Extract the (x, y) coordinate from the center of the cell holding the provided text.  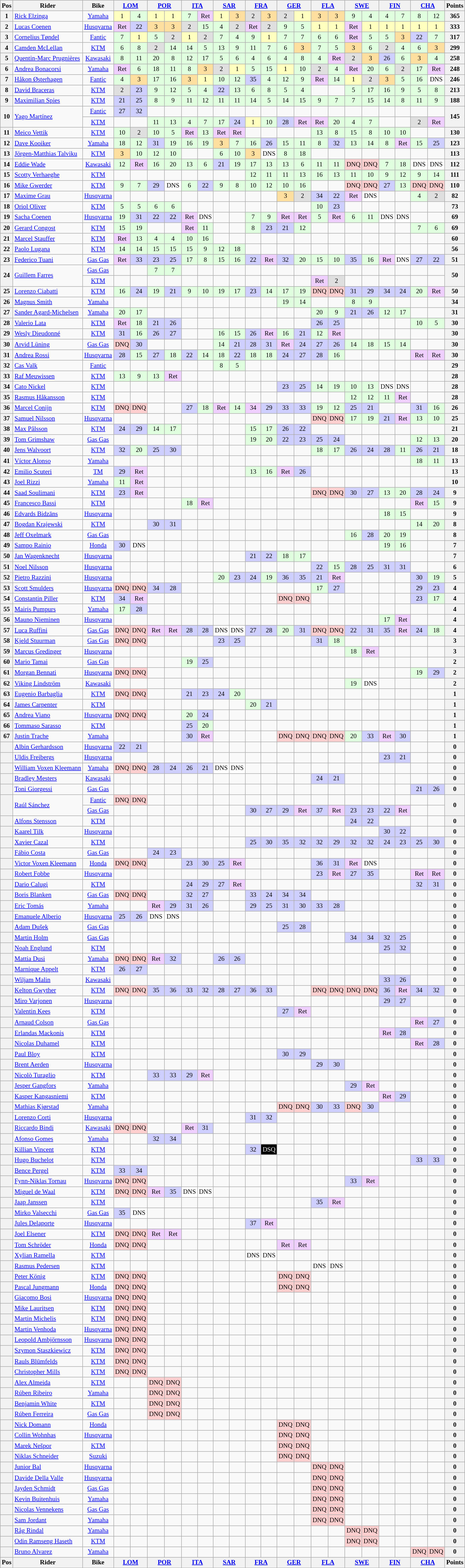
David Braceras (48, 90)
365 (455, 16)
Martin Michelis (48, 1319)
Martin Holm (48, 938)
213 (455, 90)
73 (455, 207)
45 (7, 503)
Yago Martínez (48, 116)
Dave Kooiker (48, 143)
Niklas Schneider (48, 1457)
William Voxen Kleemann (48, 768)
Riccardo Bindi (48, 1128)
Tom Grimshaw (48, 440)
Valentin Kees (48, 1012)
Suzuki (98, 1457)
Råg Rindal (48, 1531)
Uldis Freibergs (48, 758)
Lorenzo Ciabatti (48, 292)
65 (7, 715)
Lorenzo Corti (48, 1118)
Constantin Piller (48, 599)
Giacomo Bosi (48, 1298)
Oriol Oliver (48, 207)
317 (455, 37)
Quentin-Marc Prugnières (48, 59)
Tommaso Sarasso (48, 726)
Noel Nilsson (48, 567)
Cornelius Tøndel (48, 37)
Eugenio Barbaglia (48, 694)
Eric Tomás (48, 906)
Bruno Alvarez (48, 1552)
Leopold Ambjörnsson (48, 1340)
Miguel de Waal (48, 1192)
41 (7, 461)
Kevin Buitenhuis (48, 1499)
Viking Lindström (48, 684)
55 (7, 609)
Paul Bloy (48, 1054)
Martin Venhoda (48, 1330)
TM (98, 472)
248 (455, 69)
Morgan Bennati (48, 673)
Víctor Alonso (48, 461)
Mike Lauritsen (48, 1308)
Sander Agard-Michelsen (48, 313)
Miro Varjonen (48, 1001)
Alfons Stensson (48, 821)
Nicolas Vennekens (48, 1510)
Xylian Ramella (48, 1255)
58 (7, 641)
Andrea Rossi (48, 355)
64 (7, 705)
Xavier Cazal (48, 842)
Odin Ramseng Haseth (48, 1541)
111 (455, 175)
Bradley Mesters (48, 779)
38 (7, 429)
40 (7, 450)
Joel Elsener (48, 1234)
57 (7, 630)
Christopher Mills (48, 1372)
Bence Pergel (48, 1171)
Jaap Janssen (48, 1202)
Justin Trache (48, 736)
Albin Gerhardsson (48, 747)
48 (7, 535)
Kaarel Tilk (48, 832)
Marnique Appelt (48, 969)
Adam Dušek (48, 927)
Marcus Gredinger (48, 652)
52 (7, 577)
Nicolò Turaglio (48, 1075)
Jules Delaporte (48, 1224)
Jayden Schmidt (48, 1488)
Rasmus Håkansson (48, 397)
110 (455, 185)
Victor Voxen Kleemann (48, 863)
Fynn-Niklas Tornau (48, 1181)
63 (7, 694)
Samuel Nilsson (48, 419)
188 (455, 101)
Håkon Østerhagen (48, 80)
Andrea Bonacorsi (48, 69)
Hugo Buchelot (48, 1160)
Rauls Blūmfelds (48, 1361)
Alex Almeida (48, 1383)
44 (7, 493)
Pascal Jungmann (48, 1287)
53 (7, 588)
Maxime Grau (48, 196)
Saad Soulimani (48, 493)
Marcel Conijn (48, 408)
113 (455, 154)
Wesly Dieudonné (48, 334)
Emilio Scuteri (48, 472)
Andrea Viano (48, 715)
Arvid Lüning (48, 344)
Guillem Farres (48, 276)
Paolo Lugana (48, 249)
42 (7, 472)
Cato Nickel (48, 387)
Jan Wagenknecht (48, 556)
Mirko Valsecchi (48, 1213)
43 (7, 482)
Davide Della Valle (48, 1478)
145 (455, 116)
59 (7, 652)
Joel Rizzi (48, 482)
Pietro Razzini (48, 577)
Mike Gwerder (48, 185)
Junior Bal (48, 1467)
66 (7, 726)
Marcel Stauffer (48, 239)
Wiljam Malin (48, 980)
Jens Walvoort (48, 450)
Sampo Rainio (48, 546)
Rasmus Pedersen (48, 1266)
Szymon Staszkiewicz (48, 1351)
Afonso Gomes (48, 1139)
Collin Wohnhas (48, 1435)
Mairis Pumpurs (48, 609)
DSQ (269, 1150)
Mario Tamai (48, 662)
Killian Vincent (48, 1150)
Edvards Bidzāns (48, 514)
Bogdan Krajewski (48, 525)
Brent Aerden (48, 1065)
112 (455, 164)
Meico Vettik (48, 133)
Kjeld Stuurman (48, 641)
61 (7, 673)
46 (7, 514)
Luca Ruffini (48, 630)
Sam Jordant (48, 1520)
Robert Fobbe (48, 874)
Emanuele Alberio (48, 917)
Toni Giorgessi (48, 789)
Jörgen-Matthias Talviku (48, 154)
Mathias Kjørstad (48, 1107)
Benjamin White (48, 1404)
49 (7, 546)
Magnus Smith (48, 302)
Federico Tuani (48, 260)
Rúben Ferreira (48, 1414)
Fábio Costa (48, 853)
Cas Valk (48, 366)
Raf Meuwissen (48, 376)
299 (455, 48)
Tom Schröder (48, 1245)
Lucas Coenen (48, 27)
James Carpenter (48, 705)
Boris Blanken (48, 895)
Dario Calugi (48, 885)
Nick Domann (48, 1425)
Sacha Coenen (48, 217)
123 (455, 143)
Gerard Congost (48, 228)
Noah Englund (48, 948)
130 (455, 133)
Arnaud Colson (48, 1022)
Francesco Bassi (48, 503)
39 (7, 440)
Peter König (48, 1276)
Rúben Ribeiro (48, 1393)
Nicolas Duhamel (48, 1043)
Erlandas Mackonis (48, 1033)
Rick Elzinga (48, 16)
Valerio Lata (48, 323)
Jesper Gangfors (48, 1086)
Scott Smulders (48, 588)
Kelton Gwyther (48, 991)
82 (455, 196)
Max Pålsson (48, 429)
Raúl Sánchez (48, 805)
258 (455, 59)
47 (7, 525)
333 (455, 27)
54 (7, 599)
Maximilian Spies (48, 101)
Marek Nešpor (48, 1446)
67 (7, 736)
Mattia Dusi (48, 959)
Mauno Nieminen (48, 620)
Jeff Oxelmark (48, 535)
62 (7, 684)
Eddie Wade (48, 164)
Scotty Verhaeghe (48, 175)
Camden McLellan (48, 48)
246 (455, 80)
Kasper Kangasniemi (48, 1097)
